Provide the [X, Y] coordinate of the cell's center where the given text is located.  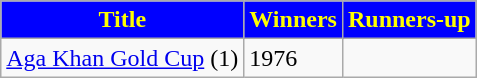
Title [122, 20]
1976 [294, 58]
Aga Khan Gold Cup (1) [122, 58]
Runners-up [409, 20]
Winners [294, 20]
